Identify which cell holds the provided text, then report its [X, Y] central coordinate. 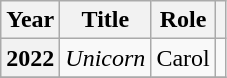
2022 [30, 58]
Year [30, 20]
Unicorn [106, 58]
Title [106, 20]
Carol [183, 58]
Role [183, 20]
